From the cell containing the given text, extract its center point as [X, Y] coordinate. 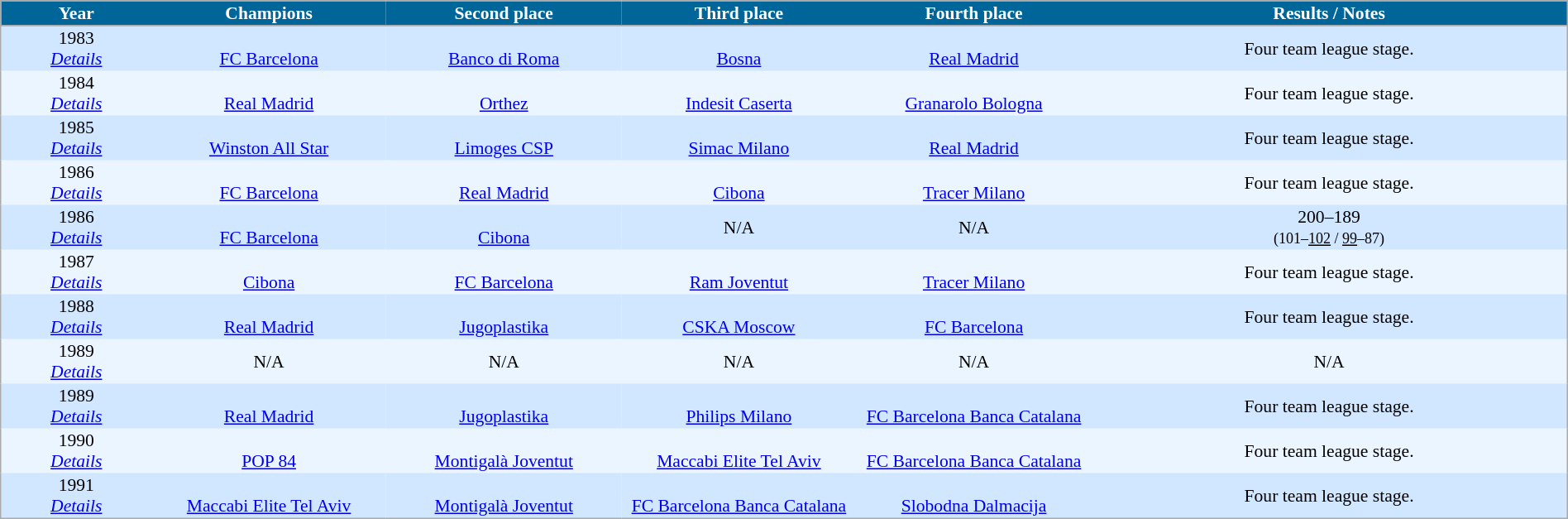
Indesit Caserta [739, 94]
Granarolo Bologna [973, 94]
1983Details [76, 48]
1984Details [76, 94]
1990Details [76, 451]
Orthez [504, 94]
Bosna [739, 48]
Second place [504, 13]
1987Details [76, 272]
Slobodna Dalmacija [973, 497]
Third place [739, 13]
Simac Milano [739, 138]
Fourth place [973, 13]
Winston All Star [269, 138]
1988Details [76, 317]
Results / Notes [1330, 13]
Banco di Roma [504, 48]
Limoges CSP [504, 138]
1985Details [76, 138]
200–189(101–102 / 99–87) [1330, 228]
Year [76, 13]
CSKA Moscow [739, 317]
Ram Joventut [739, 272]
POP 84 [269, 451]
Philips Milano [739, 406]
1991Details [76, 497]
Champions [269, 13]
